Return [X, Y] of the center of cell containing provided text 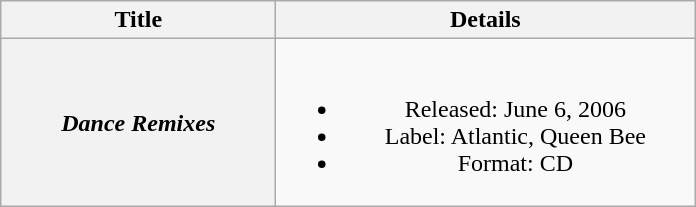
Details [486, 20]
Title [138, 20]
Dance Remixes [138, 122]
Released: June 6, 2006Label: Atlantic, Queen BeeFormat: CD [486, 122]
